Output the (x, y) coordinate of the center of the cell containing the given text.  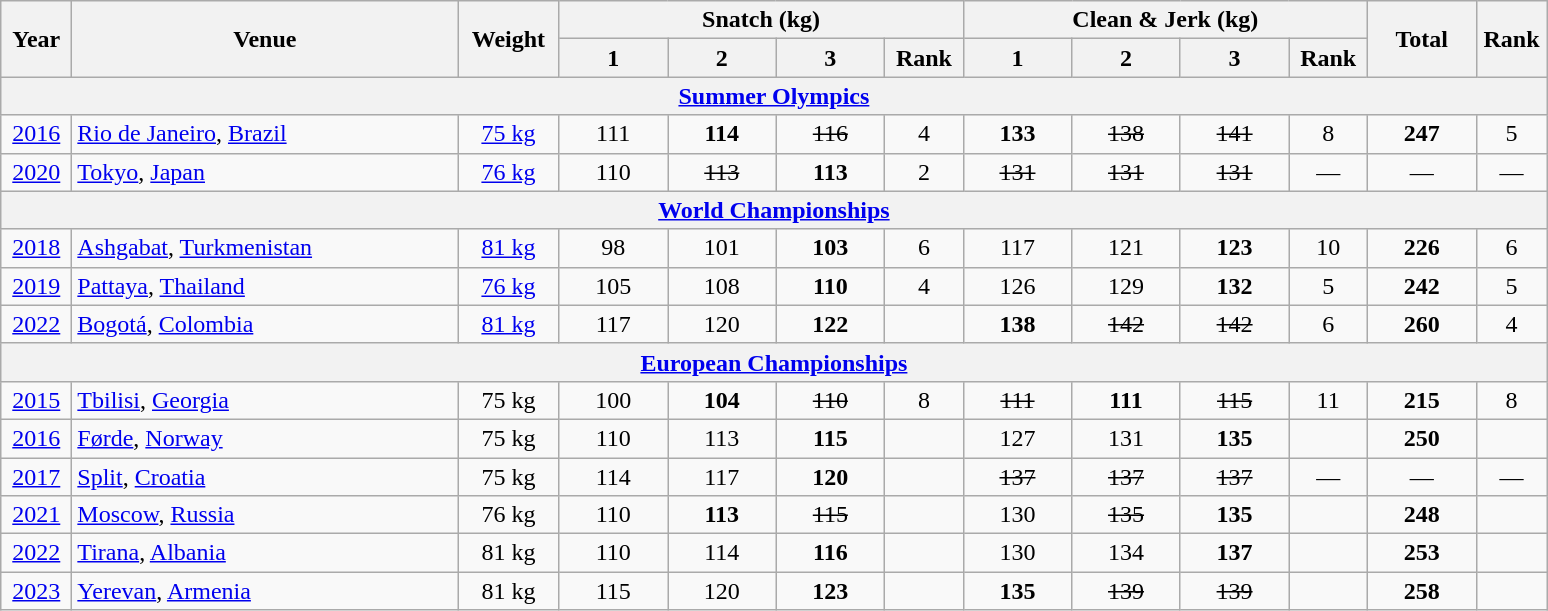
127 (1018, 438)
260 (1422, 324)
Moscow, Russia (265, 515)
World Championships (774, 210)
248 (1422, 515)
Rio de Janeiro, Brazil (265, 134)
122 (830, 324)
Snatch (kg) (761, 20)
Year (36, 39)
2021 (36, 515)
250 (1422, 438)
132 (1234, 286)
Pattaya, Thailand (265, 286)
European Championships (774, 362)
Split, Croatia (265, 477)
103 (830, 248)
11 (1328, 400)
126 (1018, 286)
2017 (36, 477)
258 (1422, 591)
104 (722, 400)
253 (1422, 553)
Tirana, Albania (265, 553)
Venue (265, 39)
141 (1234, 134)
Summer Olympics (774, 96)
10 (1328, 248)
105 (614, 286)
Yerevan, Armenia (265, 591)
133 (1018, 134)
215 (1422, 400)
2019 (36, 286)
108 (722, 286)
129 (1126, 286)
247 (1422, 134)
Tbilisi, Georgia (265, 400)
Bogotá, Colombia (265, 324)
Ashgabat, Turkmenistan (265, 248)
2020 (36, 172)
242 (1422, 286)
Total (1422, 39)
226 (1422, 248)
134 (1126, 553)
2023 (36, 591)
Clean & Jerk (kg) (1165, 20)
98 (614, 248)
Tokyo, Japan (265, 172)
101 (722, 248)
Førde, Norway (265, 438)
121 (1126, 248)
100 (614, 400)
Weight (508, 39)
2015 (36, 400)
2018 (36, 248)
